Pinpoint the cell where the given text exists, returning its [X, Y] midpoint coordinate. 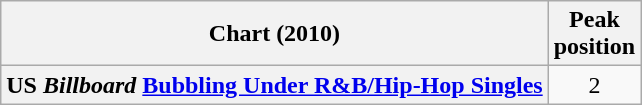
US Billboard Bubbling Under R&B/Hip-Hop Singles [274, 85]
Chart (2010) [274, 34]
2 [594, 85]
Peakposition [594, 34]
